Return [X, Y] of the center of cell containing provided text 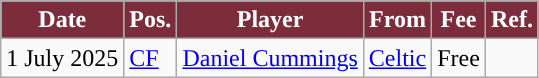
Fee [459, 20]
Ref. [512, 20]
Daniel Cummings [270, 58]
From [397, 20]
Free [459, 58]
Celtic [397, 58]
CF [150, 58]
1 July 2025 [62, 58]
Player [270, 20]
Date [62, 20]
Pos. [150, 20]
